Find where the given text appears and provide that cell's center as [x, y] coordinate. 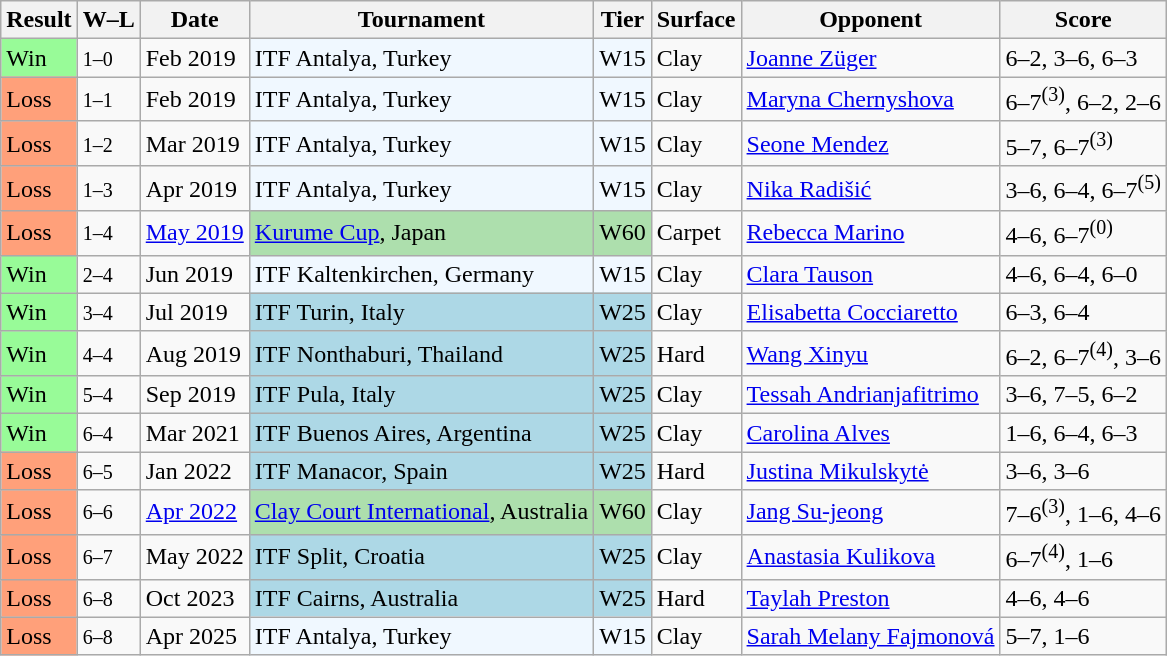
Tier [623, 20]
Joanne Züger [870, 58]
May 2019 [194, 234]
5–4 [108, 395]
Result [39, 20]
1–1 [108, 100]
Clara Tauson [870, 274]
4–4 [108, 354]
1–0 [108, 58]
6–7 [108, 558]
Jang Su-jeong [870, 512]
1–6, 6–4, 6–3 [1083, 433]
Jan 2022 [194, 471]
ITF Buenos Aires, Argentina [421, 433]
Maryna Chernyshova [870, 100]
Aug 2019 [194, 354]
Anastasia Kulikova [870, 558]
4–6, 6–7(0) [1083, 234]
Mar 2019 [194, 144]
Jul 2019 [194, 312]
6–5 [108, 471]
1–3 [108, 188]
Score [1083, 20]
ITF Nonthaburi, Thailand [421, 354]
6–2, 3–6, 6–3 [1083, 58]
4–6, 6–4, 6–0 [1083, 274]
Tessah Andrianjafitrimo [870, 395]
2–4 [108, 274]
Surface [696, 20]
Tournament [421, 20]
6–3, 6–4 [1083, 312]
Justina Mikulskytė [870, 471]
Apr 2025 [194, 636]
Apr 2019 [194, 188]
Carpet [696, 234]
1–2 [108, 144]
Oct 2023 [194, 598]
7–6(3), 1–6, 4–6 [1083, 512]
Nika Radišić [870, 188]
Jun 2019 [194, 274]
6–7(3), 6–2, 2–6 [1083, 100]
4–6, 4–6 [1083, 598]
Sarah Melany Fajmonová [870, 636]
ITF Pula, Italy [421, 395]
3–6, 3–6 [1083, 471]
5–7, 6–7(3) [1083, 144]
3–6, 6–4, 6–7(5) [1083, 188]
6–6 [108, 512]
Seone Mendez [870, 144]
6–2, 6–7(4), 3–6 [1083, 354]
Wang Xinyu [870, 354]
3–6, 7–5, 6–2 [1083, 395]
ITF Kaltenkirchen, Germany [421, 274]
Taylah Preston [870, 598]
Rebecca Marino [870, 234]
Opponent [870, 20]
Date [194, 20]
ITF Manacor, Spain [421, 471]
ITF Turin, Italy [421, 312]
6–7(4), 1–6 [1083, 558]
Sep 2019 [194, 395]
3–4 [108, 312]
ITF Cairns, Australia [421, 598]
Elisabetta Cocciaretto [870, 312]
5–7, 1–6 [1083, 636]
Kurume Cup, Japan [421, 234]
W–L [108, 20]
Carolina Alves [870, 433]
6–4 [108, 433]
Mar 2021 [194, 433]
1–4 [108, 234]
ITF Split, Croatia [421, 558]
Apr 2022 [194, 512]
May 2022 [194, 558]
Clay Court International, Australia [421, 512]
